Find where the given text appears and provide that cell's center as (x, y) coordinate. 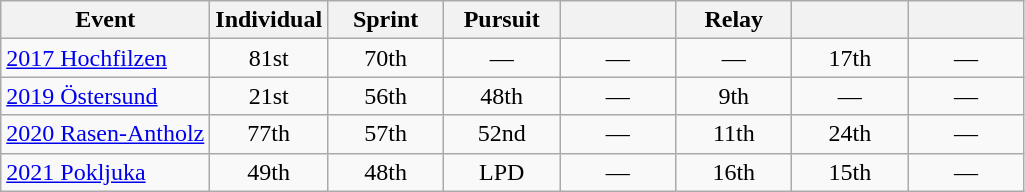
21st (269, 96)
9th (734, 96)
2020 Rasen-Antholz (106, 134)
16th (734, 172)
24th (850, 134)
Relay (734, 20)
2017 Hochfilzen (106, 58)
Event (106, 20)
2019 Östersund (106, 96)
LPD (502, 172)
49th (269, 172)
70th (386, 58)
15th (850, 172)
Pursuit (502, 20)
2021 Pokljuka (106, 172)
77th (269, 134)
Individual (269, 20)
17th (850, 58)
81st (269, 58)
11th (734, 134)
57th (386, 134)
Sprint (386, 20)
52nd (502, 134)
56th (386, 96)
